Scan for the cell matching the given text and deliver its [x, y] coordinate at center. 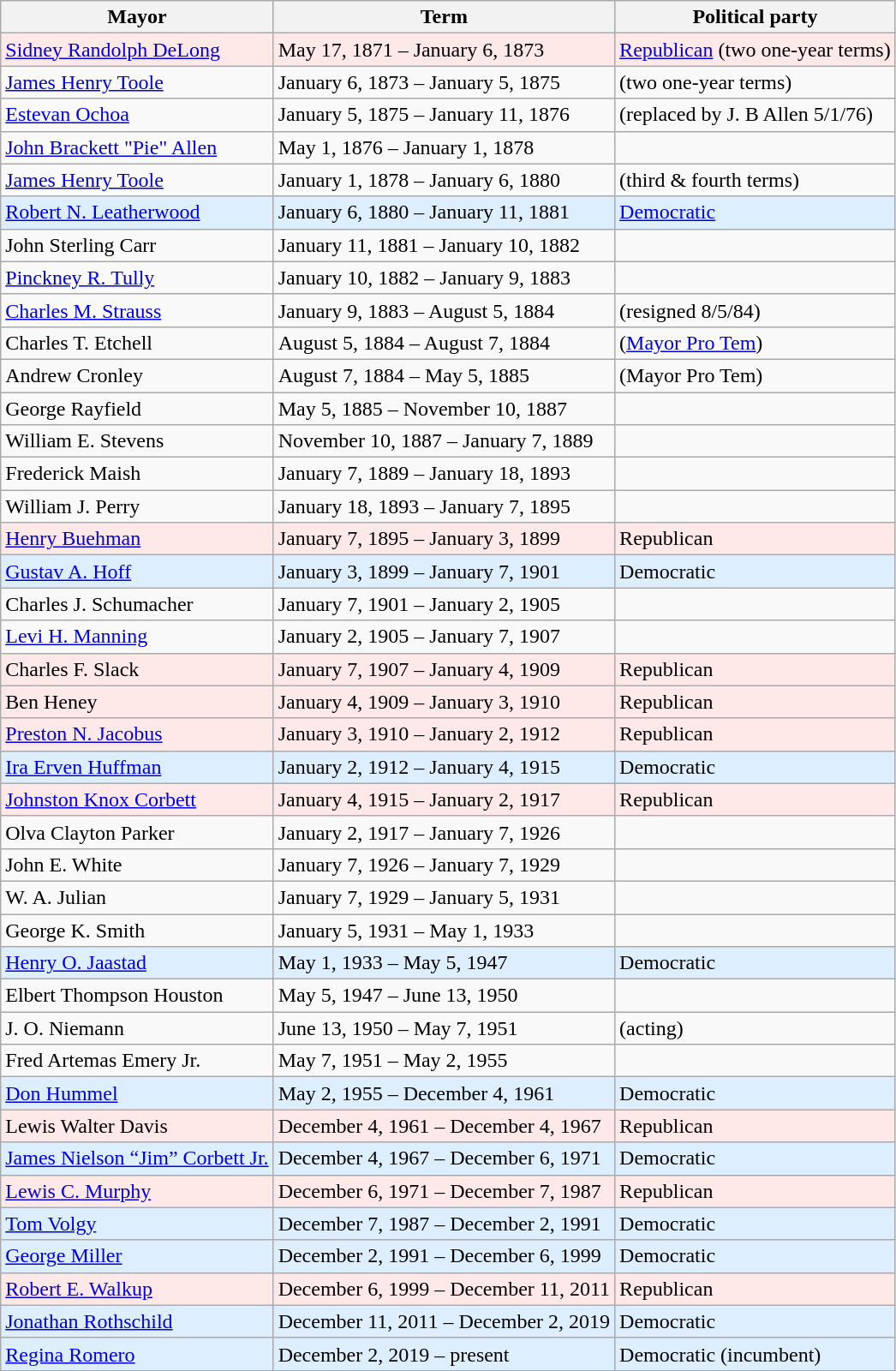
January 7, 1895 – January 3, 1899 [444, 539]
Henry O. Jaastad [137, 963]
January 2, 1917 – January 7, 1926 [444, 832]
January 9, 1883 – August 5, 1884 [444, 310]
December 11, 2011 – December 2, 2019 [444, 1321]
May 1, 1876 – January 1, 1878 [444, 147]
James Nielson “Jim” Corbett Jr. [137, 1158]
Charles J. Schumacher [137, 604]
Gustav A. Hoff [137, 572]
Term [444, 17]
December 6, 1971 – December 7, 1987 [444, 1191]
January 7, 1926 – January 7, 1929 [444, 865]
May 5, 1947 – June 13, 1950 [444, 996]
William E. Stevens [137, 441]
Levi H. Manning [137, 637]
January 18, 1893 – January 7, 1895 [444, 506]
January 2, 1905 – January 7, 1907 [444, 637]
Johnston Knox Corbett [137, 799]
August 7, 1884 – May 5, 1885 [444, 375]
January 7, 1907 – January 4, 1909 [444, 669]
January 4, 1915 – January 2, 1917 [444, 799]
Robert N. Leatherwood [137, 213]
December 2, 1991 – December 6, 1999 [444, 1256]
May 2, 1955 – December 4, 1961 [444, 1093]
January 6, 1873 – January 5, 1875 [444, 82]
George Miller [137, 1256]
January 11, 1881 – January 10, 1882 [444, 245]
W. A. Julian [137, 897]
May 7, 1951 – May 2, 1955 [444, 1061]
Preston N. Jacobus [137, 734]
December 4, 1961 – December 4, 1967 [444, 1126]
January 3, 1910 – January 2, 1912 [444, 734]
Pinckney R. Tully [137, 278]
May 1, 1933 – May 5, 1947 [444, 963]
John Brackett "Pie" Allen [137, 147]
Andrew Cronley [137, 375]
November 10, 1887 – January 7, 1889 [444, 441]
Charles M. Strauss [137, 310]
George Rayfield [137, 409]
Republican (two one-year terms) [756, 50]
(two one-year terms) [756, 82]
Sidney Randolph DeLong [137, 50]
January 7, 1929 – January 5, 1931 [444, 897]
August 5, 1884 – August 7, 1884 [444, 343]
January 7, 1901 – January 2, 1905 [444, 604]
John Sterling Carr [137, 245]
George K. Smith [137, 930]
Olva Clayton Parker [137, 832]
January 3, 1899 – January 7, 1901 [444, 572]
Robert E. Walkup [137, 1289]
Charles T. Etchell [137, 343]
Fred Artemas Emery Jr. [137, 1061]
Elbert Thompson Houston [137, 996]
Regina Romero [137, 1354]
Ira Erven Huffman [137, 767]
January 4, 1909 – January 3, 1910 [444, 702]
Don Hummel [137, 1093]
Democratic (incumbent) [756, 1354]
J. O. Niemann [137, 1028]
(replaced by J. B Allen 5/1/76) [756, 115]
January 7, 1889 – January 18, 1893 [444, 474]
Jonathan Rothschild [137, 1321]
May 5, 1885 – November 10, 1887 [444, 409]
December 4, 1967 – December 6, 1971 [444, 1158]
January 10, 1882 – January 9, 1883 [444, 278]
William J. Perry [137, 506]
Frederick Maish [137, 474]
January 6, 1880 – January 11, 1881 [444, 213]
(third & fourth terms) [756, 180]
Charles F. Slack [137, 669]
(acting) [756, 1028]
Estevan Ochoa [137, 115]
January 1, 1878 – January 6, 1880 [444, 180]
John E. White [137, 865]
Ben Heney [137, 702]
December 7, 1987 – December 2, 1991 [444, 1224]
Lewis C. Murphy [137, 1191]
January 5, 1875 – January 11, 1876 [444, 115]
Political party [756, 17]
Lewis Walter Davis [137, 1126]
December 2, 2019 – present [444, 1354]
Mayor [137, 17]
May 17, 1871 – January 6, 1873 [444, 50]
December 6, 1999 – December 11, 2011 [444, 1289]
June 13, 1950 – May 7, 1951 [444, 1028]
Tom Volgy [137, 1224]
Henry Buehman [137, 539]
(resigned 8/5/84) [756, 310]
January 2, 1912 – January 4, 1915 [444, 767]
January 5, 1931 – May 1, 1933 [444, 930]
